From the cell containing the given text, extract its center point as [x, y] coordinate. 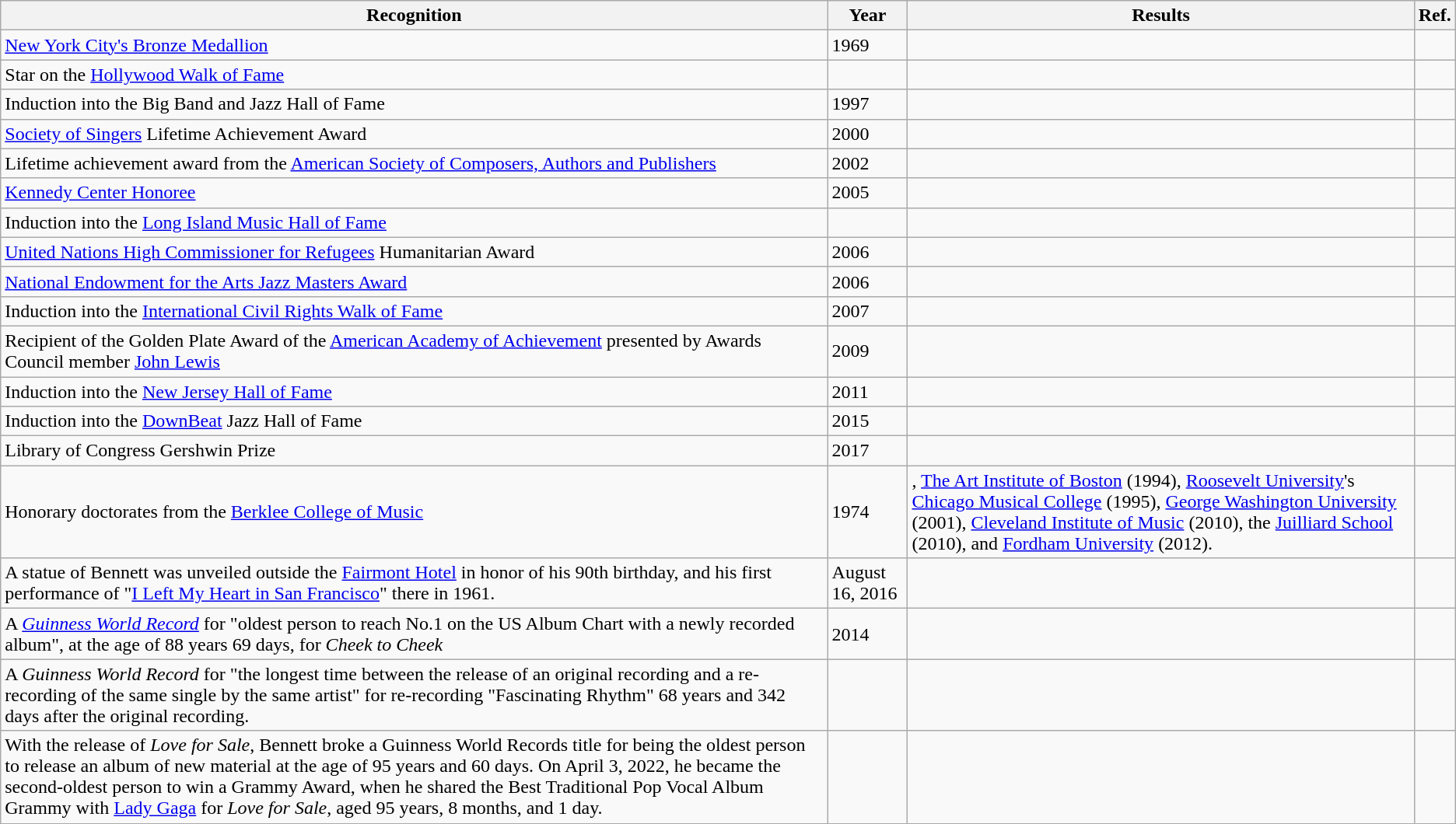
Induction into the New Jersey Hall of Fame [414, 391]
2002 [868, 163]
1997 [868, 104]
National Endowment for the Arts Jazz Masters Award [414, 281]
United Nations High Commissioner for Refugees Humanitarian Award [414, 252]
Recipient of the Golden Plate Award of the American Academy of Achievement presented by Awards Council member John Lewis [414, 351]
2005 [868, 193]
1974 [868, 512]
Honorary doctorates from the Berklee College of Music [414, 512]
2009 [868, 351]
2000 [868, 134]
Library of Congress Gershwin Prize [414, 451]
Year [868, 16]
1969 [868, 45]
Induction into the Long Island Music Hall of Fame [414, 222]
Recognition [414, 16]
Lifetime achievement award from the American Society of Composers, Authors and Publishers [414, 163]
2011 [868, 391]
Star on the Hollywood Walk of Fame [414, 75]
Induction into the DownBeat Jazz Hall of Fame [414, 421]
Induction into the International Civil Rights Walk of Fame [414, 311]
Society of Singers Lifetime Achievement Award [414, 134]
Induction into the Big Band and Jazz Hall of Fame [414, 104]
2015 [868, 421]
August 16, 2016 [868, 583]
2014 [868, 634]
Results [1160, 16]
Kennedy Center Honoree [414, 193]
2017 [868, 451]
Ref. [1434, 16]
New York City's Bronze Medallion [414, 45]
2007 [868, 311]
